Pinpoint the cell where the given text exists, returning its [X, Y] midpoint coordinate. 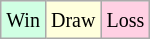
Win [24, 20]
Draw [72, 20]
Loss [126, 20]
